Provide the (X, Y) coordinate of the cell's center where the given text is located.  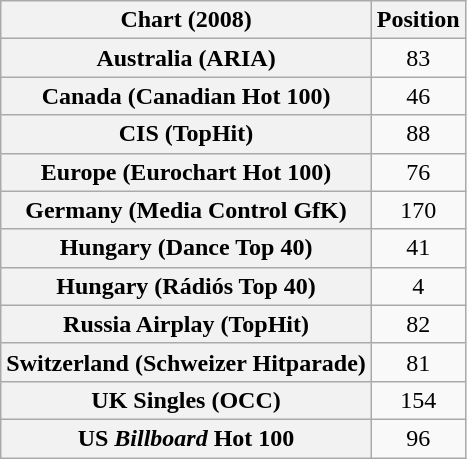
Hungary (Rádiós Top 40) (186, 286)
Germany (Media Control GfK) (186, 210)
Russia Airplay (TopHit) (186, 324)
82 (418, 324)
83 (418, 58)
81 (418, 362)
96 (418, 438)
Canada (Canadian Hot 100) (186, 96)
Position (418, 20)
Europe (Eurochart Hot 100) (186, 172)
4 (418, 286)
170 (418, 210)
Switzerland (Schweizer Hitparade) (186, 362)
88 (418, 134)
Australia (ARIA) (186, 58)
154 (418, 400)
Hungary (Dance Top 40) (186, 248)
US Billboard Hot 100 (186, 438)
Chart (2008) (186, 20)
CIS (TopHit) (186, 134)
UK Singles (OCC) (186, 400)
41 (418, 248)
46 (418, 96)
76 (418, 172)
